Detect which cell encompasses the target text, then output its (x, y) center coordinate. 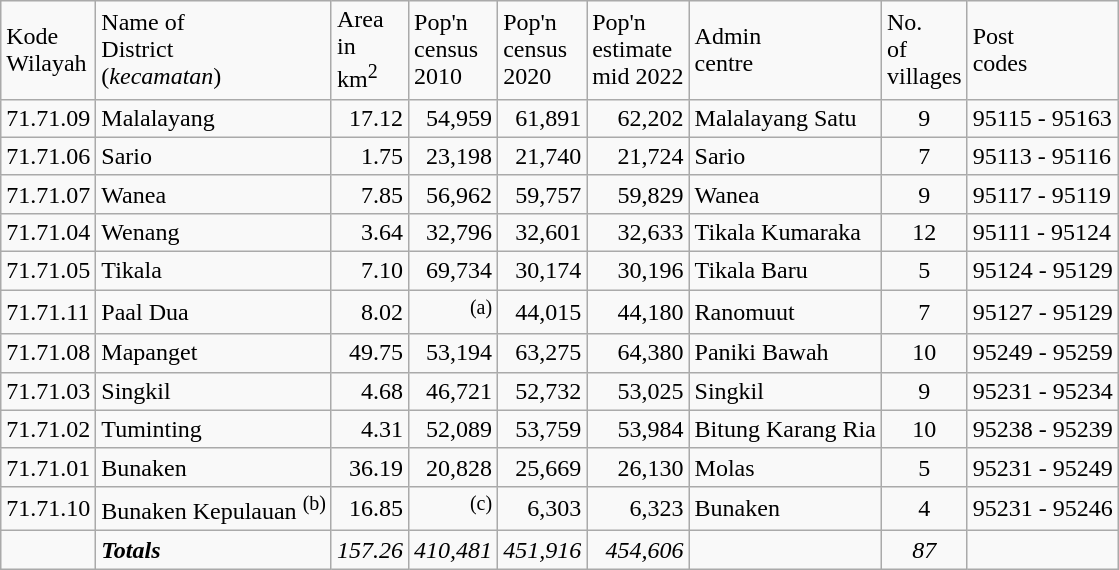
Postcodes (1042, 50)
Pop'ncensus2020 (542, 50)
20,828 (454, 467)
8.02 (370, 312)
Paniki Bawah (785, 353)
6,323 (638, 508)
16.85 (370, 508)
6,303 (542, 508)
49.75 (370, 353)
25,669 (542, 467)
157.26 (370, 550)
454,606 (638, 550)
71.71.10 (48, 508)
53,759 (542, 429)
71.71.01 (48, 467)
12 (924, 232)
Totals (214, 550)
71.71.06 (48, 156)
53,025 (638, 391)
54,959 (454, 118)
95231 - 95249 (1042, 467)
Molas (785, 467)
(a) (454, 312)
4 (924, 508)
52,089 (454, 429)
4.31 (370, 429)
95231 - 95246 (1042, 508)
21,724 (638, 156)
21,740 (542, 156)
26,130 (638, 467)
30,196 (638, 271)
53,984 (638, 429)
7.85 (370, 194)
Wenang (214, 232)
30,174 (542, 271)
95249 - 95259 (1042, 353)
Tuminting (214, 429)
95117 - 95119 (1042, 194)
(c) (454, 508)
410,481 (454, 550)
451,916 (542, 550)
4.68 (370, 391)
53,194 (454, 353)
Tikala (214, 271)
71.71.03 (48, 391)
95238 - 95239 (1042, 429)
95124 - 95129 (1042, 271)
95127 - 95129 (1042, 312)
Mapanget (214, 353)
Malalayang (214, 118)
46,721 (454, 391)
3.64 (370, 232)
Malalayang Satu (785, 118)
Ranomuut (785, 312)
No.ofvillages (924, 50)
59,757 (542, 194)
Bunaken Kepulauan (b) (214, 508)
95231 - 95234 (1042, 391)
Tikala Baru (785, 271)
71.71.09 (48, 118)
52,732 (542, 391)
Tikala Kumaraka (785, 232)
17.12 (370, 118)
Bitung Karang Ria (785, 429)
69,734 (454, 271)
71.71.11 (48, 312)
63,275 (542, 353)
59,829 (638, 194)
95111 - 95124 (1042, 232)
87 (924, 550)
Pop'nestimatemid 2022 (638, 50)
44,180 (638, 312)
95113 - 95116 (1042, 156)
71.71.02 (48, 429)
32,633 (638, 232)
Pop'ncensus2010 (454, 50)
Kode Wilayah (48, 50)
64,380 (638, 353)
56,962 (454, 194)
Name ofDistrict(kecamatan) (214, 50)
32,601 (542, 232)
71.71.05 (48, 271)
36.19 (370, 467)
71.71.07 (48, 194)
71.71.04 (48, 232)
61,891 (542, 118)
32,796 (454, 232)
1.75 (370, 156)
Paal Dua (214, 312)
44,015 (542, 312)
Admincentre (785, 50)
Areainkm2 (370, 50)
23,198 (454, 156)
7.10 (370, 271)
62,202 (638, 118)
95115 - 95163 (1042, 118)
71.71.08 (48, 353)
